Return the (x, y) coordinate for the center point of the cell that contains the specified text.  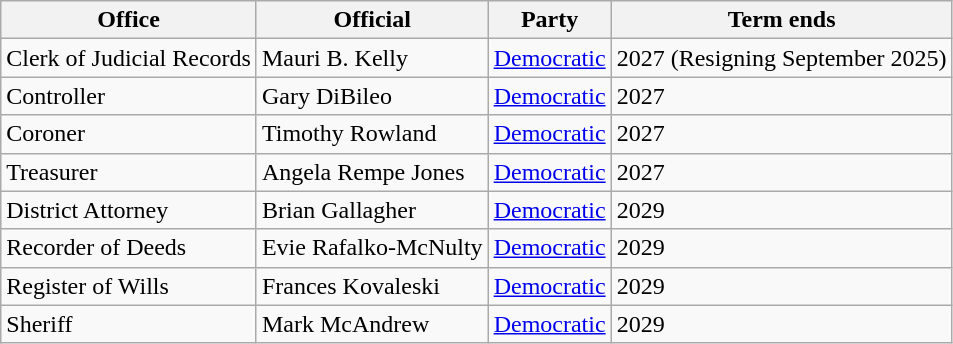
Mauri B. Kelly (372, 58)
Recorder of Deeds (129, 248)
Sheriff (129, 324)
Clerk of Judicial Records (129, 58)
Evie Rafalko-McNulty (372, 248)
Party (550, 20)
Mark McAndrew (372, 324)
Brian Gallagher (372, 210)
2027 (Resigning September 2025) (782, 58)
Gary DiBileo (372, 96)
Office (129, 20)
Frances Kovaleski (372, 286)
Coroner (129, 134)
Treasurer (129, 172)
Official (372, 20)
Angela Rempe Jones (372, 172)
Register of Wills (129, 286)
Term ends (782, 20)
District Attorney (129, 210)
Timothy Rowland (372, 134)
Controller (129, 96)
